For the text-containing cell, return its midpoint in [x, y] coordinate format. 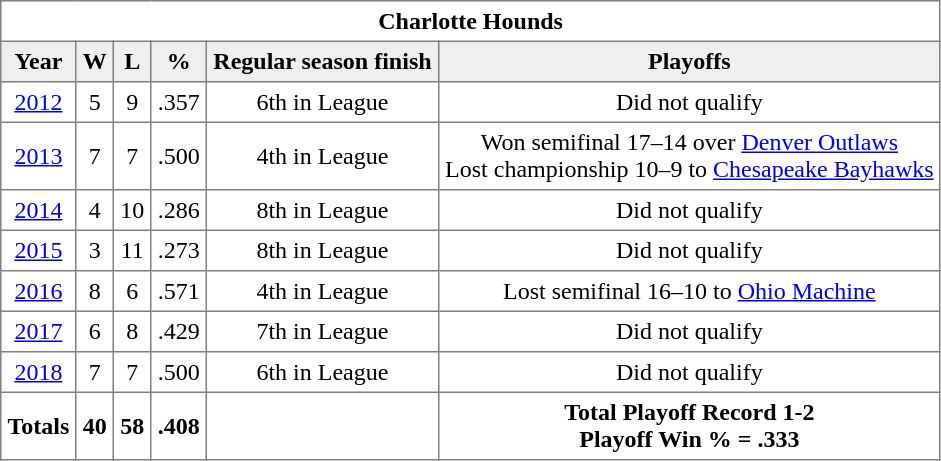
2013 [38, 156]
10 [133, 210]
Charlotte Hounds [471, 21]
Totals [38, 426]
.429 [179, 331]
L [133, 61]
2016 [38, 291]
Lost semifinal 16–10 to Ohio Machine [689, 291]
2014 [38, 210]
.357 [179, 102]
11 [133, 250]
W [95, 61]
Regular season finish [323, 61]
7th in League [323, 331]
Won semifinal 17–14 over Denver Outlaws Lost championship 10–9 to Chesapeake Bayhawks [689, 156]
40 [95, 426]
.571 [179, 291]
2015 [38, 250]
9 [133, 102]
4 [95, 210]
.286 [179, 210]
3 [95, 250]
Year [38, 61]
2017 [38, 331]
Playoffs [689, 61]
Total Playoff Record 1-2 Playoff Win % = .333 [689, 426]
% [179, 61]
5 [95, 102]
.408 [179, 426]
2018 [38, 372]
2012 [38, 102]
58 [133, 426]
.273 [179, 250]
